Return the [X, Y] coordinate for the center point of the cell that contains the specified text.  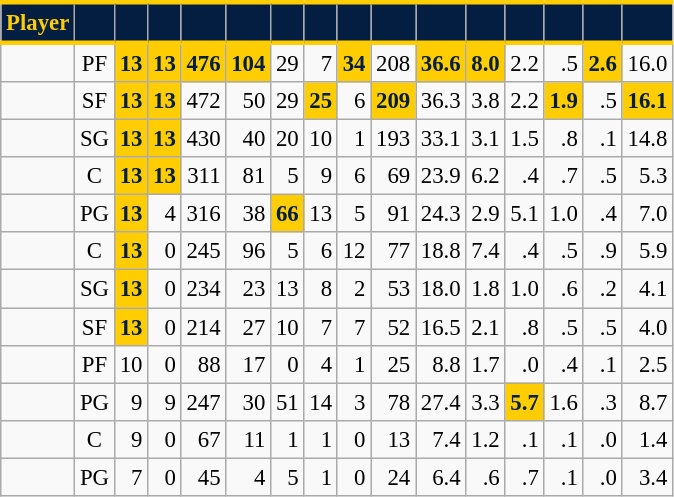
6.4 [441, 477]
2 [354, 289]
2.6 [602, 62]
67 [204, 439]
30 [248, 402]
16.5 [441, 327]
1.5 [524, 139]
24 [394, 477]
23.9 [441, 176]
33.1 [441, 139]
1.4 [647, 439]
234 [204, 289]
214 [204, 327]
36.3 [441, 101]
311 [204, 176]
18.8 [441, 251]
.9 [602, 251]
20 [288, 139]
69 [394, 176]
3.3 [486, 402]
50 [248, 101]
245 [204, 251]
7.0 [647, 214]
52 [394, 327]
3.8 [486, 101]
3.1 [486, 139]
8.7 [647, 402]
.3 [602, 402]
3 [354, 402]
11 [248, 439]
16.1 [647, 101]
208 [394, 62]
96 [248, 251]
66 [288, 214]
1.6 [564, 402]
Player [38, 22]
3.4 [647, 477]
14 [320, 402]
104 [248, 62]
17 [248, 364]
38 [248, 214]
1.7 [486, 364]
24.3 [441, 214]
16.0 [647, 62]
2.9 [486, 214]
2.1 [486, 327]
5.3 [647, 176]
34 [354, 62]
316 [204, 214]
78 [394, 402]
81 [248, 176]
45 [204, 477]
2.5 [647, 364]
27 [248, 327]
8.0 [486, 62]
27.4 [441, 402]
193 [394, 139]
209 [394, 101]
430 [204, 139]
91 [394, 214]
12 [354, 251]
472 [204, 101]
5.7 [524, 402]
4.1 [647, 289]
18.0 [441, 289]
40 [248, 139]
88 [204, 364]
51 [288, 402]
.2 [602, 289]
247 [204, 402]
4.0 [647, 327]
14.8 [647, 139]
1.8 [486, 289]
8.8 [441, 364]
1.9 [564, 101]
6.2 [486, 176]
23 [248, 289]
1.2 [486, 439]
53 [394, 289]
5.1 [524, 214]
8 [320, 289]
476 [204, 62]
77 [394, 251]
5.9 [647, 251]
36.6 [441, 62]
